Find where the given text appears and provide that cell's center as (x, y) coordinate. 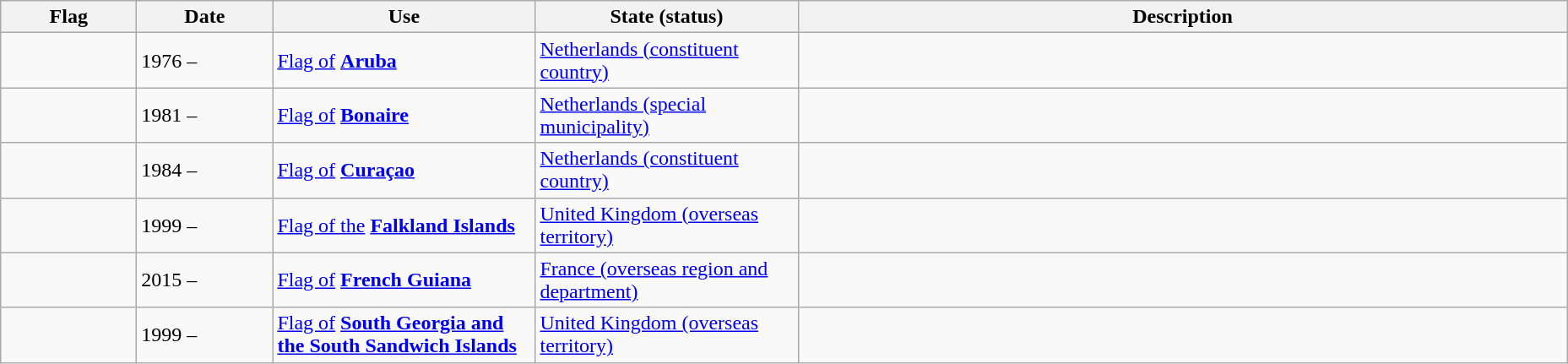
Flag of Aruba (404, 61)
1981 – (204, 115)
Netherlands (special municipality) (667, 115)
Flag of the Falkland Islands (404, 225)
Flag of Bonaire (404, 115)
Use (404, 17)
2015 – (204, 280)
State (status) (667, 17)
Flag (69, 17)
1976 – (204, 61)
Date (204, 17)
France (overseas region and department) (667, 280)
Flag of South Georgia and the South Sandwich Islands (404, 334)
Description (1182, 17)
Flag of Curaçao (404, 171)
Flag of French Guiana (404, 280)
1984 – (204, 171)
